From the cell containing the given text, extract its center point as [X, Y] coordinate. 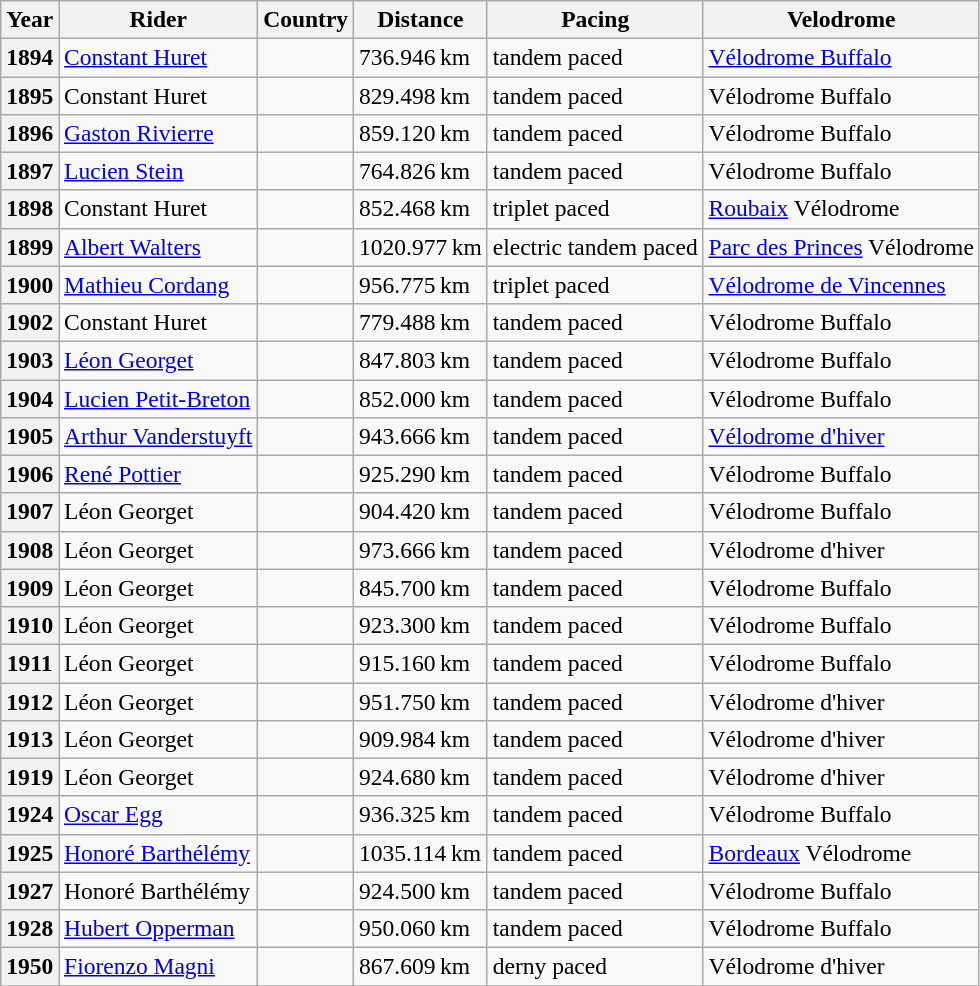
Hubert Opperman [158, 928]
956.775 km [421, 285]
1035.114 km [421, 853]
derny paced [595, 966]
Roubaix Vélodrome [841, 209]
1910 [30, 625]
Vélodrome de Vincennes [841, 285]
1905 [30, 436]
1912 [30, 701]
Pacing [595, 19]
1924 [30, 815]
1950 [30, 966]
736.946 km [421, 57]
936.325 km [421, 815]
1919 [30, 777]
847.803 km [421, 360]
1911 [30, 663]
Fiorenzo Magni [158, 966]
764.826 km [421, 171]
Mathieu Cordang [158, 285]
Arthur Vanderstuyft [158, 436]
943.666 km [421, 436]
Parc des Princes Vélodrome [841, 247]
1896 [30, 133]
Rider [158, 19]
1903 [30, 360]
845.700 km [421, 588]
1909 [30, 588]
909.984 km [421, 739]
Lucien Petit-Breton [158, 398]
1895 [30, 95]
Gaston Rivierre [158, 133]
1900 [30, 285]
Year [30, 19]
951.750 km [421, 701]
1894 [30, 57]
1907 [30, 512]
Lucien Stein [158, 171]
923.300 km [421, 625]
Country [306, 19]
915.160 km [421, 663]
Velodrome [841, 19]
1925 [30, 853]
829.498 km [421, 95]
Bordeaux Vélodrome [841, 853]
electric tandem paced [595, 247]
1020.977 km [421, 247]
950.060 km [421, 928]
1906 [30, 474]
1928 [30, 928]
Distance [421, 19]
973.666 km [421, 550]
852.468 km [421, 209]
René Pottier [158, 474]
1927 [30, 891]
1908 [30, 550]
925.290 km [421, 474]
1897 [30, 171]
904.420 km [421, 512]
1902 [30, 322]
1904 [30, 398]
924.500 km [421, 891]
867.609 km [421, 966]
Oscar Egg [158, 815]
852.000 km [421, 398]
779.488 km [421, 322]
1899 [30, 247]
1898 [30, 209]
Albert Walters [158, 247]
924.680 km [421, 777]
859.120 km [421, 133]
1913 [30, 739]
